Pinpoint the cell where the given text exists, returning its (X, Y) midpoint coordinate. 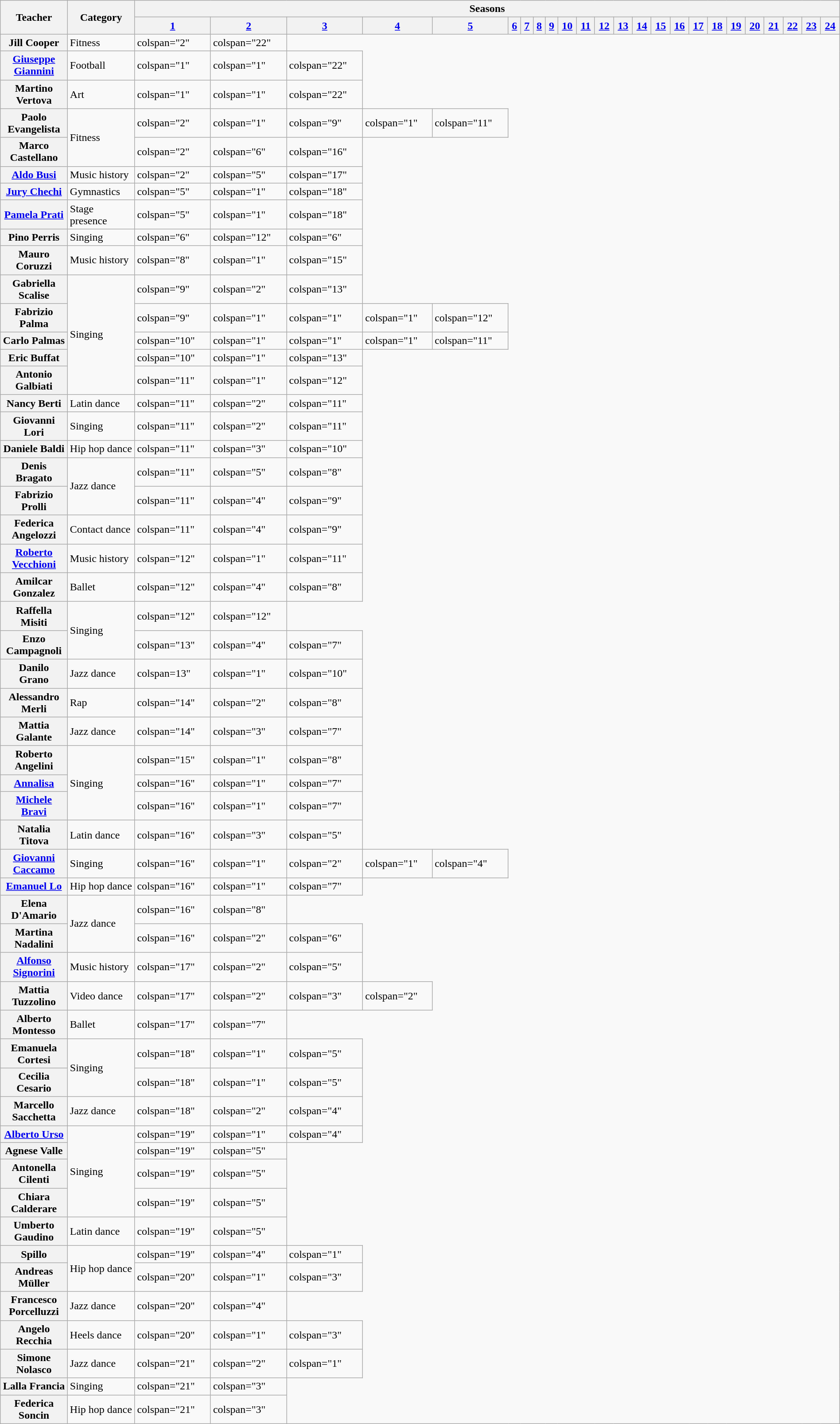
Daniele Baldi (34, 449)
Martino Vertova (34, 94)
Amilcar Gonzalez (34, 587)
4 (398, 26)
9 (552, 26)
2 (249, 26)
Cecilia Cesario (34, 1082)
Jill Cooper (34, 43)
Football (101, 66)
Elena D'Amario (34, 909)
Giuseppe Giannini (34, 66)
7 (527, 26)
Mattia Tuzzolino (34, 995)
Teacher (34, 17)
23 (811, 26)
Rap (101, 702)
Raffella Misiti (34, 616)
Video dance (101, 995)
Pamela Prati (34, 215)
Art (101, 94)
Umberto Gaudino (34, 1231)
Marco Castellano (34, 152)
6 (514, 26)
17 (698, 26)
Aldo Busi (34, 175)
Mattia Galante (34, 731)
Mauro Coruzzi (34, 260)
14 (642, 26)
Simone Nolasco (34, 1363)
18 (717, 26)
8 (539, 26)
Angelo Recchia (34, 1335)
Antonio Galbiati (34, 380)
Giovanni Caccamo (34, 863)
Eric Buffat (34, 358)
Pino Perris (34, 237)
3 (325, 26)
Carlo Palmas (34, 341)
Martina Nadalini (34, 938)
Chiara Calderare (34, 1203)
Lalla Francia (34, 1386)
Stage presence (101, 215)
Roberto Vecchioni (34, 558)
Michele Bravi (34, 806)
Heels dance (101, 1335)
1 (173, 26)
Emanuel Lo (34, 886)
Alessandro Merli (34, 702)
Jury Chechi (34, 191)
13 (623, 26)
Enzo Campagnoli (34, 644)
Denis Bragato (34, 472)
Paolo Evangelista (34, 123)
16 (679, 26)
Gymnastics (101, 191)
Emanuela Cortesi (34, 1053)
Fabrizio Prolli (34, 501)
24 (830, 26)
Alberto Montesso (34, 1025)
20 (754, 26)
Nancy Berti (34, 403)
Category (101, 17)
Federica Soncin (34, 1409)
Andreas Müller (34, 1277)
Annalisa (34, 783)
Antonella Cilenti (34, 1174)
Alfonso Signorini (34, 967)
19 (736, 26)
Marcello Sacchetta (34, 1111)
Fabrizio Palma (34, 318)
Agnese Valle (34, 1151)
5 (471, 26)
Alberto Urso (34, 1134)
Danilo Grano (34, 674)
22 (792, 26)
21 (774, 26)
11 (586, 26)
Seasons (487, 9)
colspan=13" (173, 674)
15 (661, 26)
Roberto Angelini (34, 761)
Contact dance (101, 529)
Federica Angelozzi (34, 529)
Giovanni Lori (34, 426)
Spillo (34, 1254)
Natalia Titova (34, 835)
Francesco Porcelluzzi (34, 1306)
10 (567, 26)
12 (604, 26)
Gabriella Scalise (34, 289)
